Scan for the cell matching the given text and deliver its (x, y) coordinate at center. 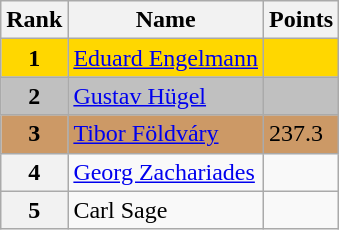
Name (166, 20)
Georg Zachariades (166, 172)
Points (302, 20)
Gustav Hügel (166, 96)
Carl Sage (166, 210)
237.3 (302, 134)
Tibor Földváry (166, 134)
5 (34, 210)
3 (34, 134)
1 (34, 58)
Rank (34, 20)
Eduard Engelmann (166, 58)
2 (34, 96)
4 (34, 172)
